Detect which cell encompasses the target text, then output its [X, Y] center coordinate. 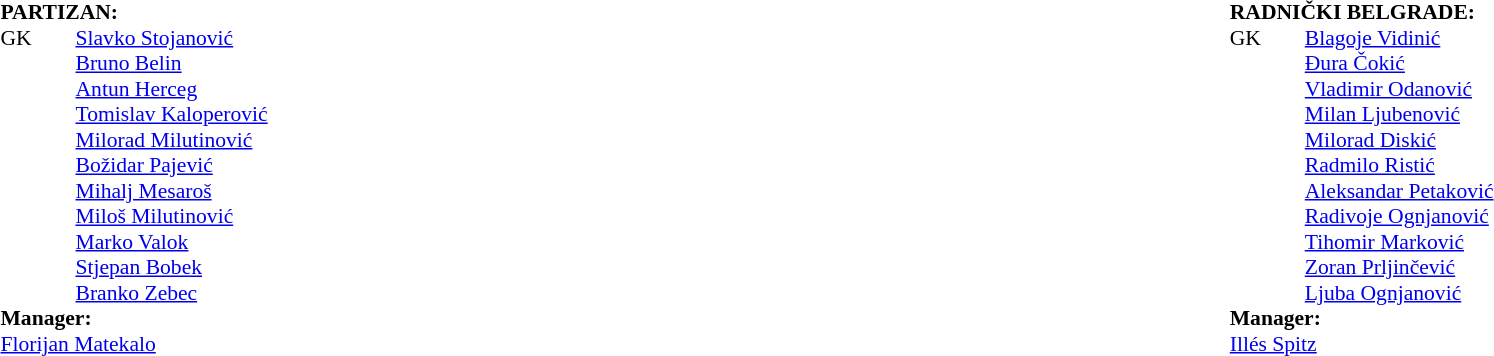
Tomislav Kaloperović [226, 115]
Antun Herceg [226, 89]
PARTIZAN: [188, 13]
Marko Valok [226, 242]
Božidar Pajević [226, 165]
Stjepan Bobek [226, 267]
Bruno Belin [226, 63]
Slavko Stojanović [226, 38]
Miloš Milutinović [226, 217]
Branko Zebec [226, 293]
Mihalj Mesaroš [226, 191]
Manager: [188, 319]
Milorad Milutinović [226, 140]
